Determine the (x, y) coordinate at the center of the cell enclosing the given text.  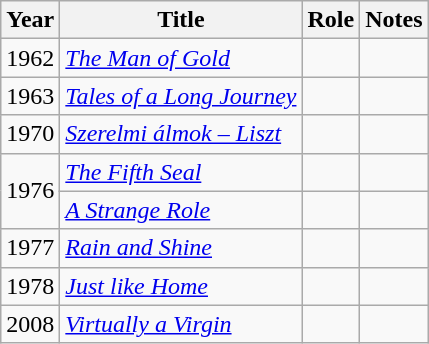
The Fifth Seal (181, 172)
1978 (30, 286)
Notes (394, 20)
2008 (30, 324)
1963 (30, 96)
Rain and Shine (181, 248)
A Strange Role (181, 210)
Role (331, 20)
1976 (30, 191)
Tales of a Long Journey (181, 96)
Title (181, 20)
Virtually a Virgin (181, 324)
Just like Home (181, 286)
1970 (30, 134)
Szerelmi álmok – Liszt (181, 134)
The Man of Gold (181, 58)
1977 (30, 248)
Year (30, 20)
1962 (30, 58)
